Scan for the cell matching the given text and deliver its [X, Y] coordinate at center. 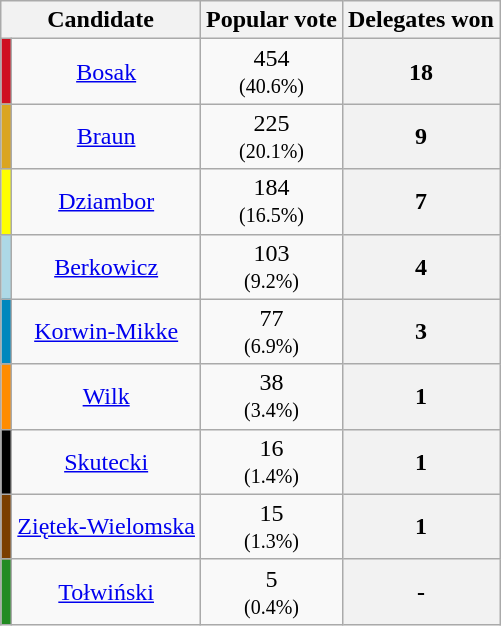
225(20.1%) [272, 136]
Candidate [101, 20]
Delegates won [420, 20]
Bosak [106, 72]
Popular vote [272, 20]
Tołwiński [106, 592]
16(1.4%) [272, 462]
103(9.2%) [272, 266]
9 [420, 136]
4 [420, 266]
- [420, 592]
184(16.5%) [272, 202]
18 [420, 72]
Korwin-Mikke [106, 332]
38(3.4%) [272, 396]
Wilk [106, 396]
Skutecki [106, 462]
5(0.4%) [272, 592]
Braun [106, 136]
15(1.3%) [272, 526]
3 [420, 332]
77(6.9%) [272, 332]
Ziętek-Wielomska [106, 526]
7 [420, 202]
454(40.6%) [272, 72]
Dziambor [106, 202]
Berkowicz [106, 266]
